Pinpoint the cell where the given text exists, returning its (X, Y) midpoint coordinate. 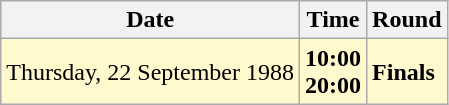
Thursday, 22 September 1988 (150, 72)
Date (150, 20)
Finals (407, 72)
10:0020:00 (334, 72)
Time (334, 20)
Round (407, 20)
